Extract the [x, y] coordinate from the center of the cell holding the provided text.  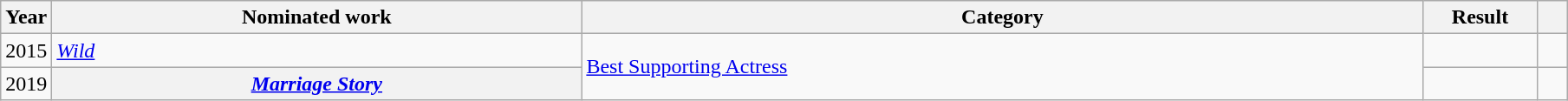
2019 [26, 84]
Category [1002, 17]
2015 [26, 50]
Year [26, 17]
Wild [317, 50]
Marriage Story [317, 84]
Nominated work [317, 17]
Best Supporting Actress [1002, 67]
Result [1480, 17]
